Find where the given text appears and provide that cell's center as [X, Y] coordinate. 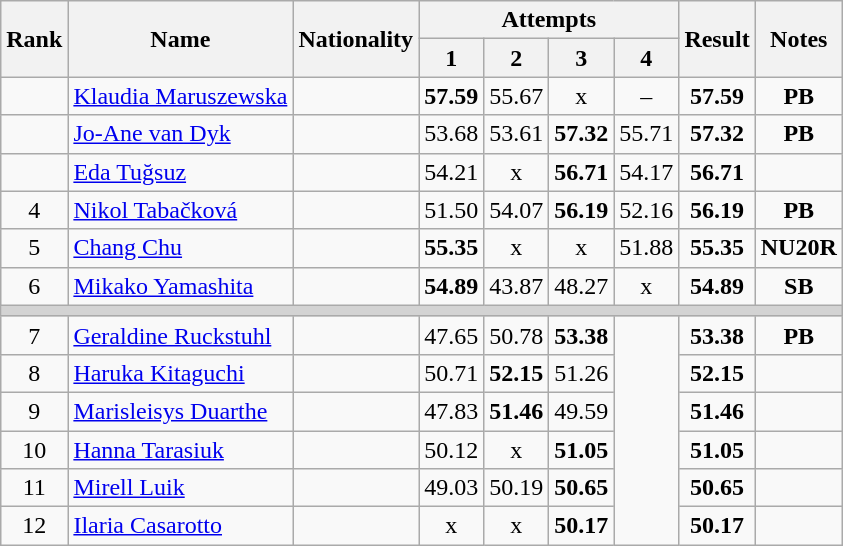
Nikol Tabačková [180, 210]
55.71 [646, 134]
Result [717, 39]
Mikako Yamashita [180, 286]
51.88 [646, 248]
SB [798, 286]
Notes [798, 39]
6 [34, 286]
Geraldine Ruckstuhl [180, 335]
2 [516, 58]
12 [34, 526]
1 [452, 58]
Ilaria Casarotto [180, 526]
5 [34, 248]
47.65 [452, 335]
Name [180, 39]
55.67 [516, 96]
50.12 [452, 449]
Hanna Tarasiuk [180, 449]
53.68 [452, 134]
Nationality [356, 39]
49.59 [582, 411]
Attempts [549, 20]
Rank [34, 39]
43.87 [516, 286]
47.83 [452, 411]
48.27 [582, 286]
54.17 [646, 172]
Haruka Kitaguchi [180, 373]
50.19 [516, 488]
53.61 [516, 134]
7 [34, 335]
9 [34, 411]
8 [34, 373]
3 [582, 58]
Jo-Ane van Dyk [180, 134]
Mirell Luik [180, 488]
Eda Tuğsuz [180, 172]
50.71 [452, 373]
49.03 [452, 488]
51.50 [452, 210]
54.21 [452, 172]
11 [34, 488]
– [646, 96]
50.78 [516, 335]
51.26 [582, 373]
Chang Chu [180, 248]
54.07 [516, 210]
Klaudia Maruszewska [180, 96]
10 [34, 449]
NU20R [798, 248]
52.16 [646, 210]
Marisleisys Duarthe [180, 411]
